Detect which cell encompasses the target text, then output its (X, Y) center coordinate. 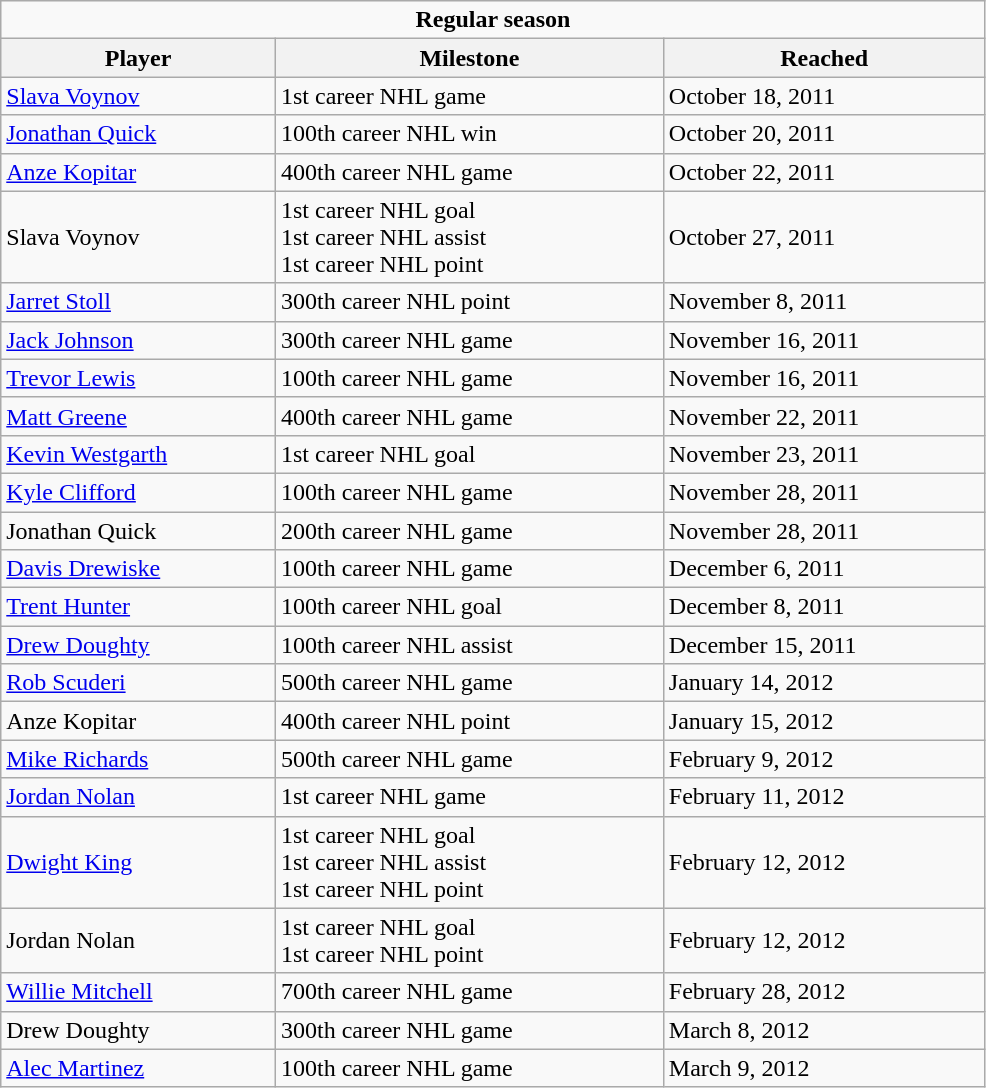
700th career NHL game (469, 992)
1st career NHL goal (469, 454)
Mike Richards (138, 759)
October 27, 2011 (824, 237)
Player (138, 58)
December 8, 2011 (824, 607)
February 9, 2012 (824, 759)
December 15, 2011 (824, 645)
January 15, 2012 (824, 721)
February 28, 2012 (824, 992)
Milestone (469, 58)
Kyle Clifford (138, 492)
Trevor Lewis (138, 378)
Dwight King (138, 862)
Trent Hunter (138, 607)
Kevin Westgarth (138, 454)
1st career NHL goal1st career NHL point (469, 940)
Reached (824, 58)
400th career NHL point (469, 721)
March 8, 2012 (824, 1030)
October 22, 2011 (824, 172)
100th career NHL win (469, 134)
Jarret Stoll (138, 302)
March 9, 2012 (824, 1068)
November 23, 2011 (824, 454)
Matt Greene (138, 416)
100th career NHL goal (469, 607)
October 18, 2011 (824, 96)
October 20, 2011 (824, 134)
Regular season (493, 20)
Alec Martinez (138, 1068)
Jack Johnson (138, 340)
February 11, 2012 (824, 797)
November 8, 2011 (824, 302)
November 22, 2011 (824, 416)
January 14, 2012 (824, 683)
Rob Scuderi (138, 683)
Davis Drewiske (138, 569)
100th career NHL assist (469, 645)
200th career NHL game (469, 531)
Willie Mitchell (138, 992)
300th career NHL point (469, 302)
December 6, 2011 (824, 569)
